Extract the [x, y] coordinate from the center of the cell holding the provided text.  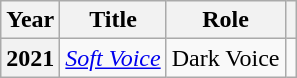
Role [226, 20]
Soft Voice [113, 58]
2021 [30, 58]
Title [113, 20]
Dark Voice [226, 58]
Year [30, 20]
